Provide the [X, Y] coordinate of the cell's center where the given text is located.  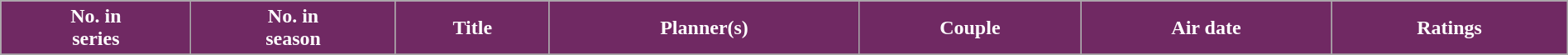
Couple [970, 28]
Title [472, 28]
No. inseason [293, 28]
No. inseries [96, 28]
Ratings [1449, 28]
Air date [1206, 28]
Planner(s) [704, 28]
